Scan for the cell matching the given text and deliver its (X, Y) coordinate at center. 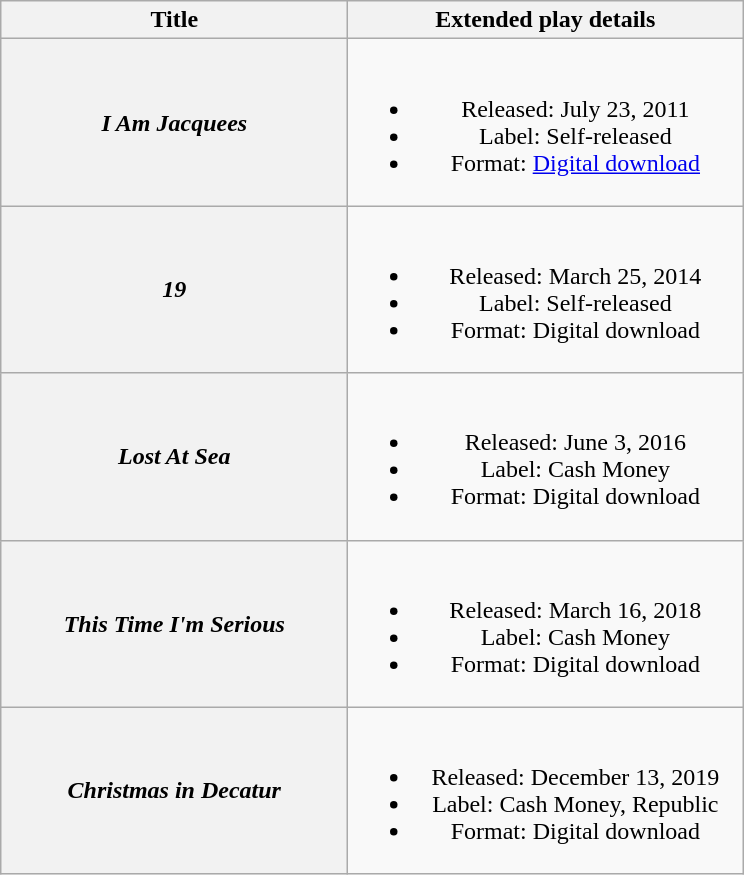
Extended play details (546, 20)
Lost At Sea (174, 456)
Released: June 3, 2016Label: Cash MoneyFormat: Digital download (546, 456)
This Time I'm Serious (174, 624)
Released: March 25, 2014Label: Self-releasedFormat: Digital download (546, 290)
Title (174, 20)
Released: March 16, 2018Label: Cash MoneyFormat: Digital download (546, 624)
19 (174, 290)
Released: July 23, 2011Label: Self-releasedFormat: Digital download (546, 122)
Christmas in Decatur (174, 790)
I Am Jacquees (174, 122)
Released: December 13, 2019Label: Cash Money, RepublicFormat: Digital download (546, 790)
